Capture the cell that displays the provided text and extract its (X, Y) central coordinate. 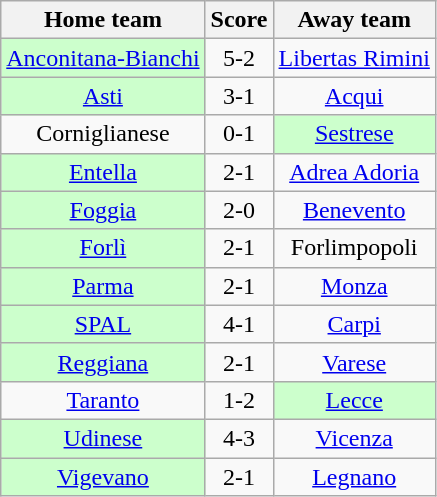
Anconitana-Bianchi (103, 58)
Monza (354, 286)
Libertas Rimini (354, 58)
Vicenza (354, 438)
Asti (103, 96)
Taranto (103, 400)
Lecce (354, 400)
5-2 (239, 58)
Sestrese (354, 134)
SPAL (103, 324)
Acqui (354, 96)
1-2 (239, 400)
Carpi (354, 324)
Reggiana (103, 362)
Away team (354, 20)
Adrea Adoria (354, 172)
Vigevano (103, 477)
4-3 (239, 438)
Entella (103, 172)
Legnano (354, 477)
Corniglianese (103, 134)
Varese (354, 362)
Udinese (103, 438)
Benevento (354, 210)
4-1 (239, 324)
2-0 (239, 210)
Forlì (103, 248)
Foggia (103, 210)
Forlimpopoli (354, 248)
3-1 (239, 96)
0-1 (239, 134)
Home team (103, 20)
Parma (103, 286)
Score (239, 20)
